For the text-containing cell, return its midpoint in [x, y] coordinate format. 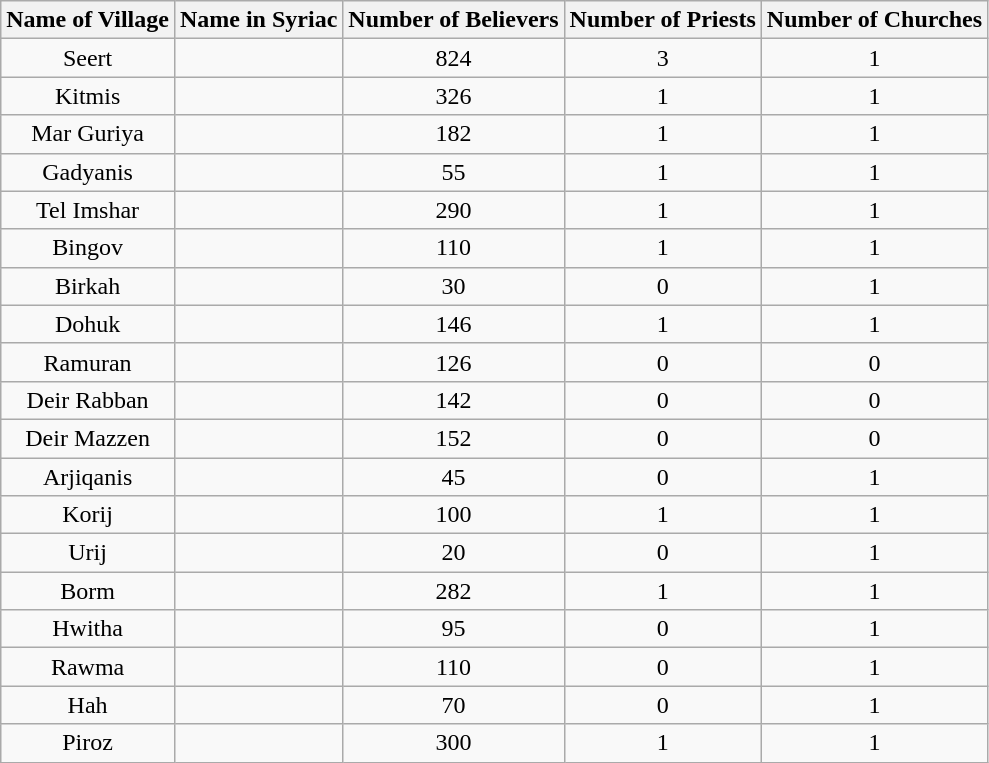
Borm [88, 591]
326 [454, 96]
Piroz [88, 743]
3 [662, 58]
30 [454, 286]
Hwitha [88, 629]
20 [454, 553]
Dohuk [88, 324]
146 [454, 324]
Arjiqanis [88, 477]
Kitmis [88, 96]
Rawma [88, 667]
Korij [88, 515]
282 [454, 591]
Gadyanis [88, 172]
Seert [88, 58]
300 [454, 743]
Number of Believers [454, 20]
Hah [88, 705]
126 [454, 362]
Name of Village [88, 20]
290 [454, 210]
Deir Rabban [88, 400]
Tel Imshar [88, 210]
Birkah [88, 286]
152 [454, 438]
100 [454, 515]
824 [454, 58]
45 [454, 477]
Number of Priests [662, 20]
Ramuran [88, 362]
Name in Syriac [258, 20]
Urij [88, 553]
95 [454, 629]
182 [454, 134]
70 [454, 705]
Bingov [88, 248]
142 [454, 400]
Mar Guriya [88, 134]
Deir Mazzen [88, 438]
Number of Churches [874, 20]
55 [454, 172]
